Return the [x, y] coordinate for the center point of the cell that contains the specified text.  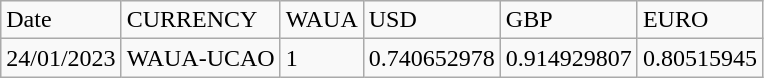
CURRENCY [200, 20]
GBP [568, 20]
WAUA [322, 20]
0.914929807 [568, 58]
0.80515945 [700, 58]
Date [61, 20]
WAUA-UCAO [200, 58]
0.740652978 [432, 58]
EURO [700, 20]
1 [322, 58]
24/01/2023 [61, 58]
USD [432, 20]
